Pinpoint the cell where the given text exists, returning its (X, Y) midpoint coordinate. 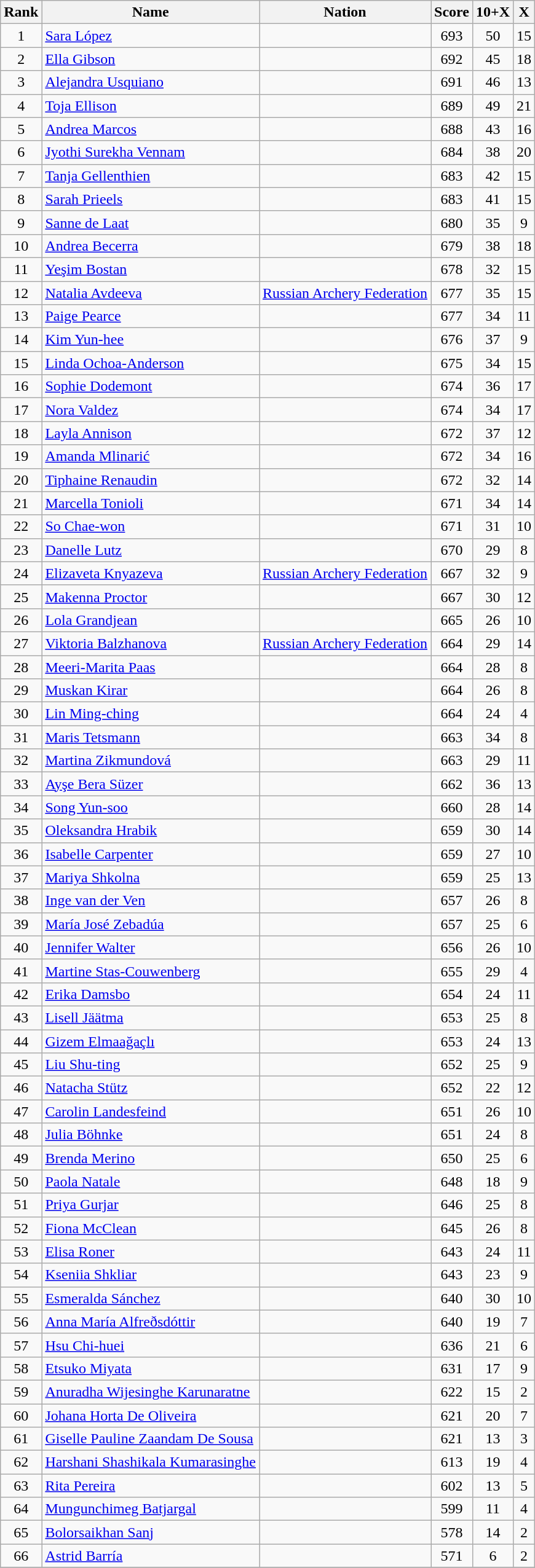
47 (21, 1111)
Gizem Elmaağaçlı (151, 1041)
684 (451, 152)
Jennifer Walter (151, 947)
44 (21, 1041)
Carolin Landesfeind (151, 1111)
692 (451, 59)
Mariya Shkolna (151, 877)
Martina Zikmundová (151, 761)
Liu Shu-ting (151, 1065)
57 (21, 1345)
571 (451, 1556)
622 (451, 1392)
689 (451, 106)
40 (21, 947)
Nora Valdez (151, 410)
Yeşim Bostan (151, 269)
Oleksandra Hrabik (151, 831)
Johana Horta De Oliveira (151, 1415)
693 (451, 36)
599 (451, 1509)
X (524, 12)
Ella Gibson (151, 59)
679 (451, 246)
Makenna Proctor (151, 597)
Erika Damsbo (151, 994)
Andrea Marcos (151, 129)
Astrid Barría (151, 1556)
Sanne de Laat (151, 222)
Bolorsaikhan Sanj (151, 1532)
675 (451, 363)
39 (21, 924)
Isabelle Carpenter (151, 854)
Kseniia Shkliar (151, 1275)
65 (21, 1532)
Elizaveta Knyazeva (151, 573)
650 (451, 1158)
602 (451, 1486)
Sara López (151, 36)
Priya Gurjar (151, 1205)
Viktoria Balzhanova (151, 643)
691 (451, 82)
Elisa Roner (151, 1252)
Danelle Lutz (151, 550)
Layla Annison (151, 433)
53 (21, 1252)
Natacha Stütz (151, 1088)
56 (21, 1322)
63 (21, 1486)
648 (451, 1182)
60 (21, 1415)
Marcella Tonioli (151, 503)
Harshani Shashikala Kumarasinghe (151, 1462)
Alejandra Usquiano (151, 82)
54 (21, 1275)
Rita Pereira (151, 1486)
Tanja Gellenthien (151, 176)
670 (451, 550)
Ayşe Bera Süzer (151, 784)
62 (21, 1462)
Paige Pearce (151, 316)
33 (21, 784)
Esmeralda Sánchez (151, 1298)
Amanda Mlinarić (151, 457)
578 (451, 1532)
Maris Tetsmann (151, 737)
64 (21, 1509)
Toja Ellison (151, 106)
48 (21, 1135)
660 (451, 807)
Lola Grandjean (151, 620)
Lisell Jäätma (151, 1017)
Jyothi Surekha Vennam (151, 152)
Score (451, 12)
10+X (493, 12)
Martine Stas-Couwenberg (151, 971)
662 (451, 784)
Mungunchimeg Batjargal (151, 1509)
631 (451, 1368)
Fiona McClean (151, 1228)
Nation (346, 12)
55 (21, 1298)
688 (451, 129)
645 (451, 1228)
Linda Ochoa-Anderson (151, 363)
Julia Böhnke (151, 1135)
59 (21, 1392)
Tiphaine Renaudin (151, 480)
Brenda Merino (151, 1158)
665 (451, 620)
61 (21, 1439)
Giselle Pauline Zaandam De Sousa (151, 1439)
Andrea Becerra (151, 246)
So Chae-won (151, 527)
Meeri-Marita Paas (151, 667)
Anna María Alfreðsdóttir (151, 1322)
1 (21, 36)
58 (21, 1368)
678 (451, 269)
646 (451, 1205)
654 (451, 994)
66 (21, 1556)
Natalia Avdeeva (151, 293)
51 (21, 1205)
Anuradha Wijesinghe Karunaratne (151, 1392)
656 (451, 947)
Song Yun-soo (151, 807)
655 (451, 971)
Name (151, 12)
Etsuko Miyata (151, 1368)
636 (451, 1345)
Rank (21, 12)
676 (451, 340)
Inge van der Ven (151, 901)
Sophie Dodemont (151, 386)
Lin Ming-ching (151, 714)
Paola Natale (151, 1182)
Muskan Kirar (151, 691)
Hsu Chi-huei (151, 1345)
613 (451, 1462)
680 (451, 222)
52 (21, 1228)
Sarah Prieels (151, 199)
Kim Yun-hee (151, 340)
María José Zebadúa (151, 924)
